Pinpoint the cell where the given text exists, returning its (x, y) midpoint coordinate. 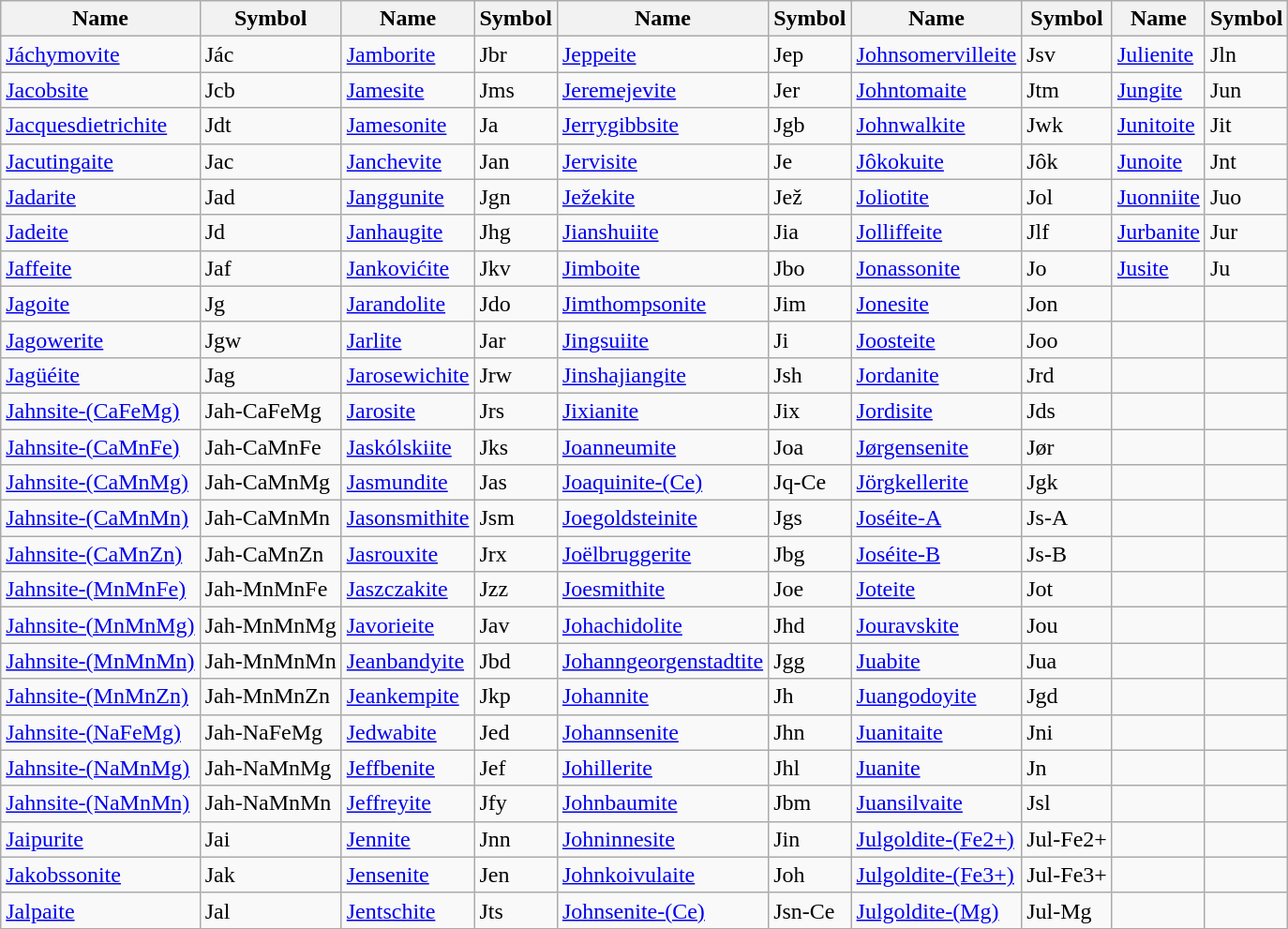
Jbr (516, 54)
Jaskólskiite (408, 447)
Jouravskite (936, 625)
Julgoldite-(Mg) (936, 910)
Jah-CaMnMn (270, 518)
Jamesite (408, 90)
Jimboite (662, 268)
Jrw (516, 375)
Jsm (516, 518)
Jia (810, 232)
Jtm (1067, 90)
Jal (270, 910)
Jn (1067, 768)
Jbg (810, 554)
Jordisite (936, 411)
Jeankempite (408, 697)
Jarandolite (408, 304)
Juansilvaite (936, 803)
Jahnsite-(NaMnMg) (100, 768)
Jagoite (100, 304)
Jacquesdietrichite (100, 126)
Johnsomervilleite (936, 54)
Johillerite (662, 768)
Jgw (270, 339)
Jahnsite-(MnMnMn) (100, 661)
Jasonsmithite (408, 518)
Jbm (810, 803)
Jlf (1067, 232)
Jennite (408, 839)
Jot (1067, 590)
Jeremejevite (662, 90)
Jef (516, 768)
Jni (1067, 732)
Jad (270, 197)
Jul-Fe3+ (1067, 875)
Juangodoyite (936, 697)
Jarlite (408, 339)
Jaipurite (100, 839)
Jsn-Ce (810, 910)
Jagüéite (100, 375)
Jnt (1246, 161)
Joséite-B (936, 554)
Johanngeorgenstadtite (662, 661)
Johninnesite (662, 839)
Jgg (810, 661)
Jingsuiite (662, 339)
Juo (1246, 197)
Jsv (1067, 54)
Jør (1067, 447)
Jeffreyite (408, 803)
Je (810, 161)
Juanitaite (936, 732)
Joe (810, 590)
Jahnsite-(MnMnFe) (100, 590)
Johachidolite (662, 625)
Johnkoivulaite (662, 875)
Ježekite (662, 197)
Jds (1067, 411)
Jedwabite (408, 732)
Jacutingaite (100, 161)
Jonassonite (936, 268)
Joëlbruggerite (662, 554)
Jts (516, 910)
Johntomaite (936, 90)
Jusite (1159, 268)
Jamborite (408, 54)
Jan (516, 161)
Jahnsite-(MnMnMg) (100, 625)
Jadeite (100, 232)
Junitoite (1159, 126)
Jer (810, 90)
Jsl (1067, 803)
Jadarite (100, 197)
Juabite (936, 661)
Jkp (516, 697)
Jørgensenite (936, 447)
Jak (270, 875)
Julgoldite-(Fe2+) (936, 839)
Jah-MnMnZn (270, 697)
Jörgkellerite (936, 483)
Jahnsite-(CaMnZn) (100, 554)
Jur (1246, 232)
Ji (810, 339)
Joaquinite-(Ce) (662, 483)
Jasmundite (408, 483)
Jakobssonite (100, 875)
Jahnsite-(MnMnZn) (100, 697)
Jamesonite (408, 126)
Jerrygibbsite (662, 126)
Ja (516, 126)
Jh (810, 697)
Jfy (516, 803)
Jhd (810, 625)
Johnsenite-(Ce) (662, 910)
Jahnsite-(CaMnMn) (100, 518)
Jol (1067, 197)
Jixianite (662, 411)
Jarosewichite (408, 375)
Jah-CaMnMg (270, 483)
Juonniite (1159, 197)
Joh (810, 875)
Jahnsite-(NaMnMn) (100, 803)
Jul-Fe2+ (1067, 839)
Jhn (810, 732)
Julgoldite-(Fe3+) (936, 875)
Joosteite (936, 339)
Jah-NaMnMn (270, 803)
Jgn (516, 197)
Jen (516, 875)
Jentschite (408, 910)
Jep (810, 54)
Jou (1067, 625)
Jsh (810, 375)
Jwk (1067, 126)
Jah-CaMnFe (270, 447)
Jed (516, 732)
Jgd (1067, 697)
Jolliffeite (936, 232)
Jul-Mg (1067, 910)
Jgb (810, 126)
Js-B (1067, 554)
Jgs (810, 518)
Jianshuiite (662, 232)
Joegoldsteinite (662, 518)
Joliotite (936, 197)
Jah-CaFeMg (270, 411)
Jahnsite-(CaFeMg) (100, 411)
Jhg (516, 232)
Jác (270, 54)
Jcb (270, 90)
Jag (270, 375)
Jankovićite (408, 268)
Jaf (270, 268)
Jix (810, 411)
Jzz (516, 590)
Johannite (662, 697)
Jhl (810, 768)
Jar (516, 339)
Jit (1246, 126)
Juanite (936, 768)
Janchevite (408, 161)
Jaszczakite (408, 590)
Jnn (516, 839)
Joesmithite (662, 590)
Joteite (936, 590)
Javorieite (408, 625)
Jensenite (408, 875)
Jln (1246, 54)
Jonesite (936, 304)
Jav (516, 625)
Jalpaite (100, 910)
Jgk (1067, 483)
Js-A (1067, 518)
Jeanbandyite (408, 661)
Joanneumite (662, 447)
Jimthompsonite (662, 304)
Jms (516, 90)
Jah-CaMnZn (270, 554)
Jun (1246, 90)
Janhaugite (408, 232)
Jac (270, 161)
Jbo (810, 268)
Jah-NaMnMg (270, 768)
Joséite-A (936, 518)
Jordanite (936, 375)
Jaffeite (100, 268)
Jo (1067, 268)
Jrx (516, 554)
Jarosite (408, 411)
Jervisite (662, 161)
Jg (270, 304)
Jacobsite (100, 90)
Johnbaumite (662, 803)
Julienite (1159, 54)
Jinshajiangite (662, 375)
Jagowerite (100, 339)
Jrs (516, 411)
Jdo (516, 304)
Jah-MnMnMg (270, 625)
Jai (270, 839)
Jbd (516, 661)
Jon (1067, 304)
Jd (270, 232)
Jahnsite-(CaMnFe) (100, 447)
Jks (516, 447)
Jasrouxite (408, 554)
Jurbanite (1159, 232)
Jah-MnMnFe (270, 590)
Janggunite (408, 197)
Jua (1067, 661)
Junoite (1159, 161)
Jež (810, 197)
Jin (810, 839)
Johnwalkite (936, 126)
Jq-Ce (810, 483)
Jôkokuite (936, 161)
Jrd (1067, 375)
Joo (1067, 339)
Jôk (1067, 161)
Jah-NaFeMg (270, 732)
Ju (1246, 268)
Jdt (270, 126)
Jungite (1159, 90)
Jeffbenite (408, 768)
Jahnsite-(CaMnMg) (100, 483)
Johannsenite (662, 732)
Jim (810, 304)
Jeppeite (662, 54)
Jah-MnMnMn (270, 661)
Jas (516, 483)
Jahnsite-(NaFeMg) (100, 732)
Jáchymovite (100, 54)
Jkv (516, 268)
Joa (810, 447)
